Detect which cell encompasses the target text, then output its (X, Y) center coordinate. 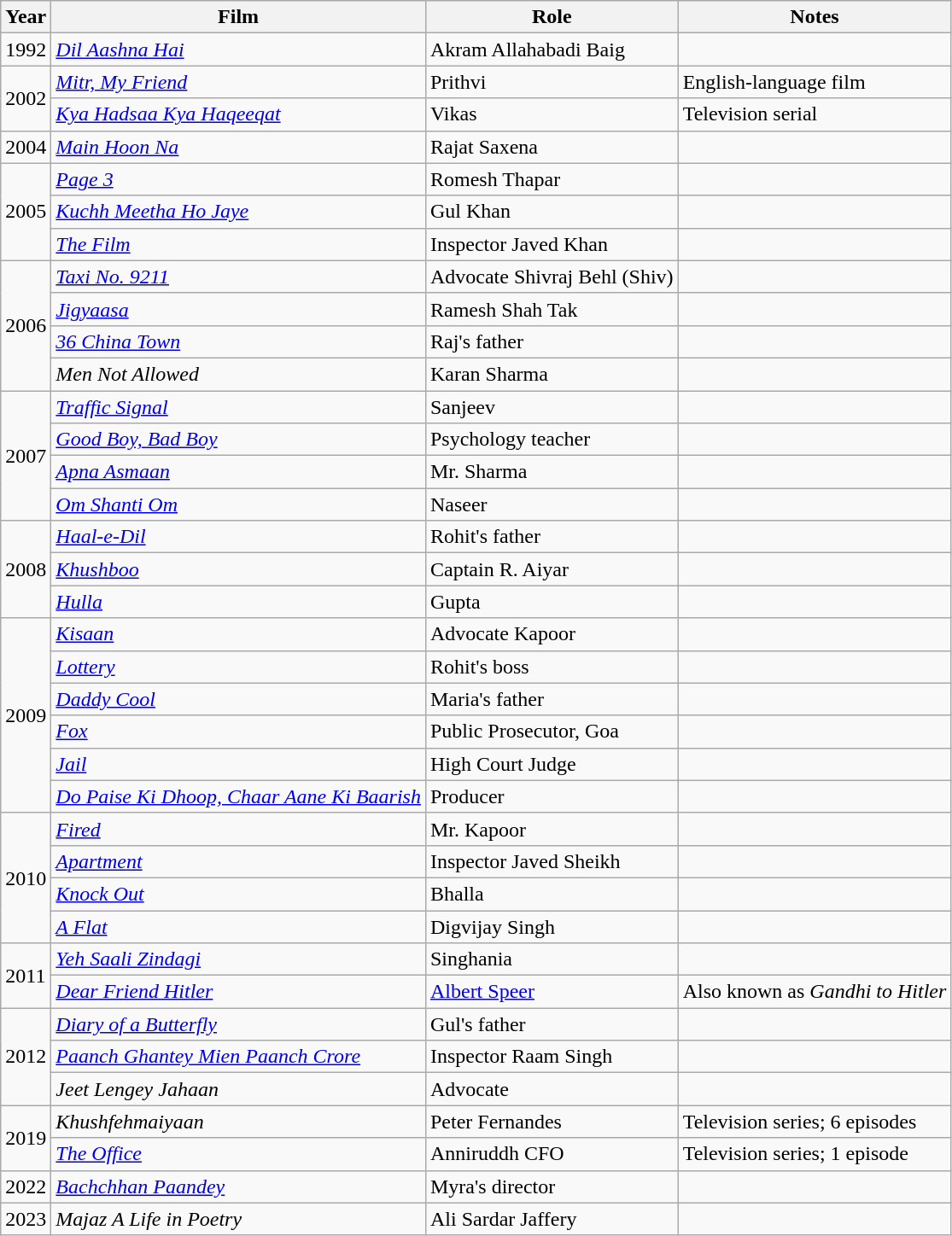
Television series; 6 episodes (815, 1122)
Traffic Signal (239, 407)
2023 (26, 1219)
Page 3 (239, 179)
Gul's father (552, 1024)
2009 (26, 715)
Do Paise Ki Dhoop, Chaar Aane Ki Baarish (239, 796)
Advocate Kapoor (552, 634)
Gul Khan (552, 212)
Captain R. Aiyar (552, 569)
Maria's father (552, 699)
Myra's director (552, 1186)
Raj's father (552, 341)
Year (26, 17)
Bachchhan Paandey (239, 1186)
Lottery (239, 667)
2004 (26, 147)
1992 (26, 50)
Ali Sardar Jaffery (552, 1219)
2010 (26, 877)
Bhalla (552, 894)
2012 (26, 1057)
Role (552, 17)
A Flat (239, 926)
Inspector Javed Khan (552, 244)
Jeet Lengey Jahaan (239, 1089)
2006 (26, 325)
Om Shanti Om (239, 504)
Dear Friend Hitler (239, 992)
2007 (26, 456)
2005 (26, 212)
Jigyaasa (239, 309)
Ramesh Shah Tak (552, 309)
Romesh Thapar (552, 179)
The Office (239, 1154)
Digvijay Singh (552, 926)
2008 (26, 569)
Rohit's boss (552, 667)
Main Hoon Na (239, 147)
Karan Sharma (552, 374)
Haal-e-Dil (239, 537)
Fired (239, 829)
Vikas (552, 114)
Notes (815, 17)
Public Prosecutor, Goa (552, 732)
Sanjeev (552, 407)
36 China Town (239, 341)
Jail (239, 764)
English-language film (815, 82)
Inspector Raam Singh (552, 1057)
Producer (552, 796)
High Court Judge (552, 764)
Singhania (552, 959)
Gupta (552, 602)
Diary of a Butterfly (239, 1024)
Anniruddh CFO (552, 1154)
Advocate (552, 1089)
Mr. Sharma (552, 472)
Dil Aashna Hai (239, 50)
Albert Speer (552, 992)
2002 (26, 98)
Fox (239, 732)
Mitr, My Friend (239, 82)
Hulla (239, 602)
Kisaan (239, 634)
Good Boy, Bad Boy (239, 440)
Inspector Javed Sheikh (552, 861)
Psychology teacher (552, 440)
Men Not Allowed (239, 374)
Akram Allahabadi Baig (552, 50)
Kuchh Meetha Ho Jaye (239, 212)
The Film (239, 244)
Rohit's father (552, 537)
Daddy Cool (239, 699)
Film (239, 17)
Taxi No. 9211 (239, 277)
Also known as Gandhi to Hitler (815, 992)
Paanch Ghantey Mien Paanch Crore (239, 1057)
Majaz A Life in Poetry (239, 1219)
Apna Asmaan (239, 472)
Khushfehmaiyaan (239, 1122)
Television serial (815, 114)
Television series; 1 episode (815, 1154)
Yeh Saali Zindagi (239, 959)
Peter Fernandes (552, 1122)
Khushboo (239, 569)
2019 (26, 1138)
Advocate Shivraj Behl (Shiv) (552, 277)
Knock Out (239, 894)
Apartment (239, 861)
2011 (26, 976)
2022 (26, 1186)
Kya Hadsaa Kya Haqeeqat (239, 114)
Prithvi (552, 82)
Mr. Kapoor (552, 829)
Rajat Saxena (552, 147)
Naseer (552, 504)
